Locate the cell with the specified text and output its [x, y] center coordinate. 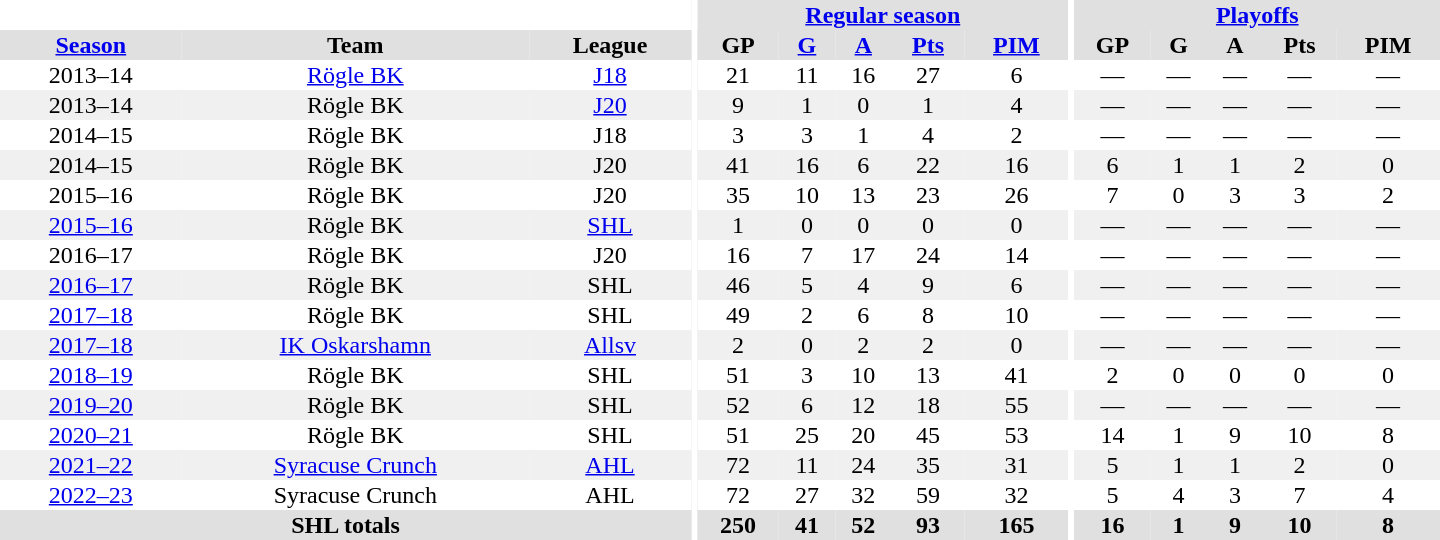
250 [738, 525]
2021–22 [91, 465]
45 [928, 435]
Season [91, 45]
46 [738, 285]
Regular season [882, 15]
2018–19 [91, 375]
53 [1017, 435]
20 [863, 435]
25 [807, 435]
2019–20 [91, 405]
2020–21 [91, 435]
17 [863, 255]
59 [928, 495]
49 [738, 315]
31 [1017, 465]
IK Oskarshamn [356, 345]
26 [1017, 195]
Playoffs [1257, 15]
55 [1017, 405]
21 [738, 75]
League [610, 45]
SHL totals [346, 525]
23 [928, 195]
165 [1017, 525]
Allsv [610, 345]
22 [928, 165]
Team [356, 45]
12 [863, 405]
18 [928, 405]
93 [928, 525]
2022–23 [91, 495]
